For the text-containing cell, return its midpoint in [X, Y] coordinate format. 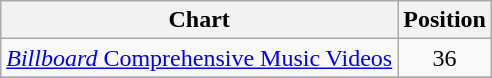
36 [445, 58]
Chart [200, 20]
Position [445, 20]
Billboard Comprehensive Music Videos [200, 58]
